Extract the [x, y] coordinate from the center of the cell holding the provided text.  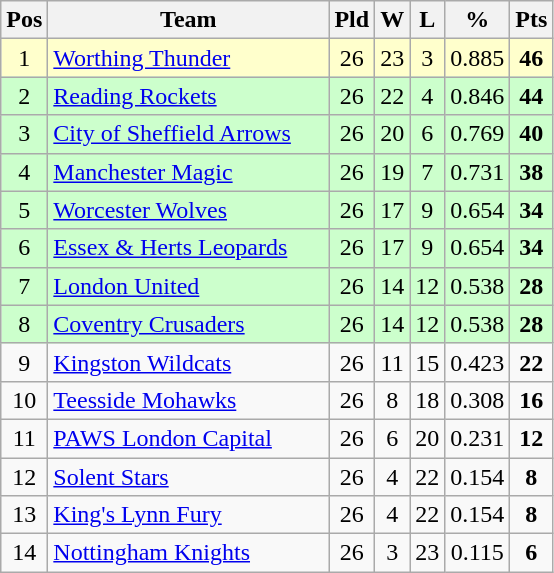
Pos [24, 20]
18 [428, 400]
13 [24, 515]
% [478, 20]
0.885 [478, 58]
40 [532, 134]
1 [24, 58]
0.846 [478, 96]
2 [24, 96]
Nottingham Knights [188, 553]
Pts [532, 20]
PAWS London Capital [188, 438]
0.308 [478, 400]
W [392, 20]
Worthing Thunder [188, 58]
0.769 [478, 134]
King's Lynn Fury [188, 515]
0.423 [478, 362]
City of Sheffield Arrows [188, 134]
46 [532, 58]
Coventry Crusaders [188, 324]
London United [188, 286]
15 [428, 362]
0.231 [478, 438]
Essex & Herts Leopards [188, 248]
Team [188, 20]
Pld [352, 20]
0.731 [478, 172]
Reading Rockets [188, 96]
10 [24, 400]
Manchester Magic [188, 172]
L [428, 20]
19 [392, 172]
0.115 [478, 553]
Teesside Mohawks [188, 400]
38 [532, 172]
5 [24, 210]
44 [532, 96]
Worcester Wolves [188, 210]
Solent Stars [188, 477]
16 [532, 400]
Kingston Wildcats [188, 362]
